Scan for the cell matching the given text and deliver its [X, Y] coordinate at center. 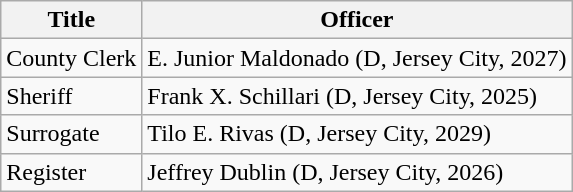
Jeffrey Dublin (D, Jersey City, 2026) [357, 172]
Sheriff [72, 96]
Tilo E. Rivas (D, Jersey City, 2029) [357, 134]
Title [72, 20]
E. Junior Maldonado (D, Jersey City, 2027) [357, 58]
Surrogate [72, 134]
Register [72, 172]
Officer [357, 20]
County Clerk [72, 58]
Frank X. Schillari (D, Jersey City, 2025) [357, 96]
